Locate the cell with the specified text and output its (X, Y) center coordinate. 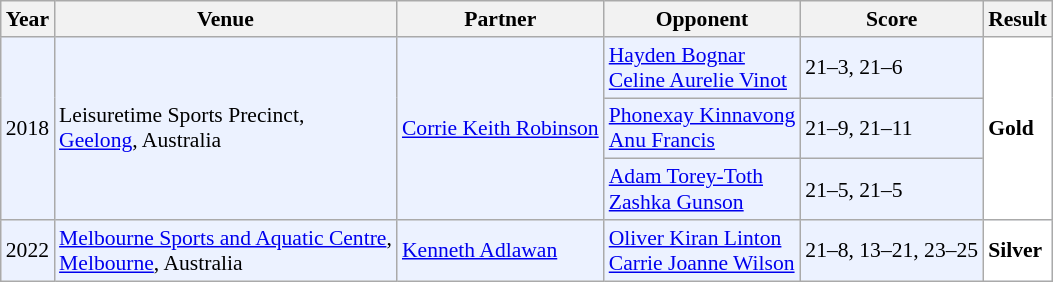
Year (28, 19)
2018 (28, 128)
21–8, 13–21, 23–25 (892, 250)
21–3, 21–6 (892, 68)
21–5, 21–5 (892, 190)
Partner (500, 19)
Hayden Bognar Celine Aurelie Vinot (702, 68)
Score (892, 19)
21–9, 21–11 (892, 128)
Phonexay Kinnavong Anu Francis (702, 128)
Oliver Kiran Linton Carrie Joanne Wilson (702, 250)
Gold (1018, 128)
2022 (28, 250)
Adam Torey-Toth Zashka Gunson (702, 190)
Opponent (702, 19)
Silver (1018, 250)
Venue (226, 19)
Melbourne Sports and Aquatic Centre,Melbourne, Australia (226, 250)
Kenneth Adlawan (500, 250)
Result (1018, 19)
Leisuretime Sports Precinct,Geelong, Australia (226, 128)
Corrie Keith Robinson (500, 128)
